Detect which cell encompasses the target text, then output its [X, Y] center coordinate. 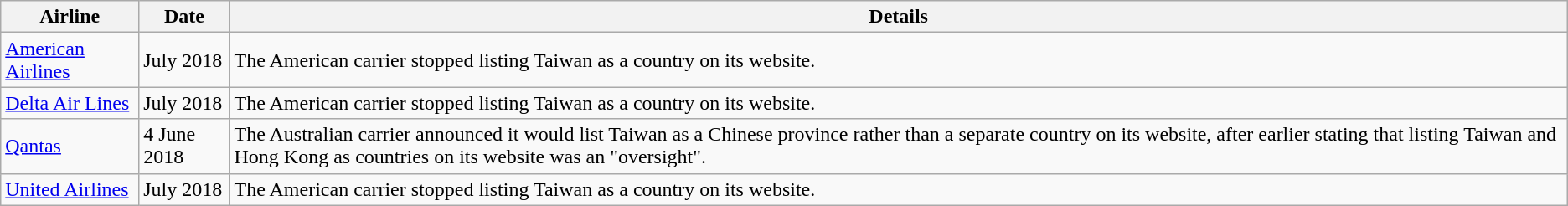
Date [184, 17]
4 June 2018 [184, 146]
United Airlines [70, 189]
American Airlines [70, 60]
Delta Air Lines [70, 103]
Qantas [70, 146]
Details [898, 17]
Airline [70, 17]
